Detect which cell encompasses the target text, then output its [X, Y] center coordinate. 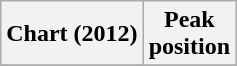
Chart (2012) [72, 34]
Peakposition [189, 34]
